Locate the cell with the specified text and output its [X, Y] center coordinate. 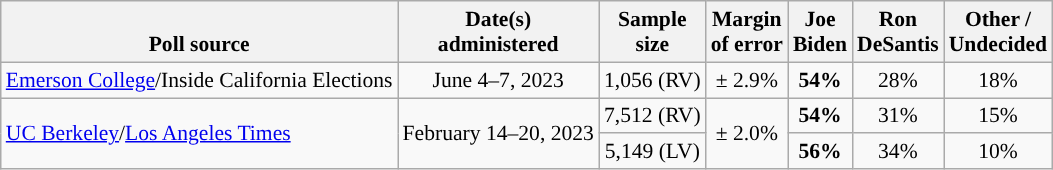
RonDeSantis [898, 32]
JoeBiden [820, 32]
Samplesize [652, 32]
5,149 (LV) [652, 152]
28% [898, 80]
± 2.9% [747, 80]
June 4–7, 2023 [498, 80]
15% [998, 116]
UC Berkeley/Los Angeles Times [200, 134]
1,056 (RV) [652, 80]
10% [998, 152]
34% [898, 152]
7,512 (RV) [652, 116]
± 2.0% [747, 134]
February 14–20, 2023 [498, 134]
56% [820, 152]
Other /Undecided [998, 32]
Date(s)administered [498, 32]
Emerson College/Inside California Elections [200, 80]
Poll source [200, 32]
31% [898, 116]
Marginof error [747, 32]
18% [998, 80]
